Scan for the cell matching the given text and deliver its (X, Y) coordinate at center. 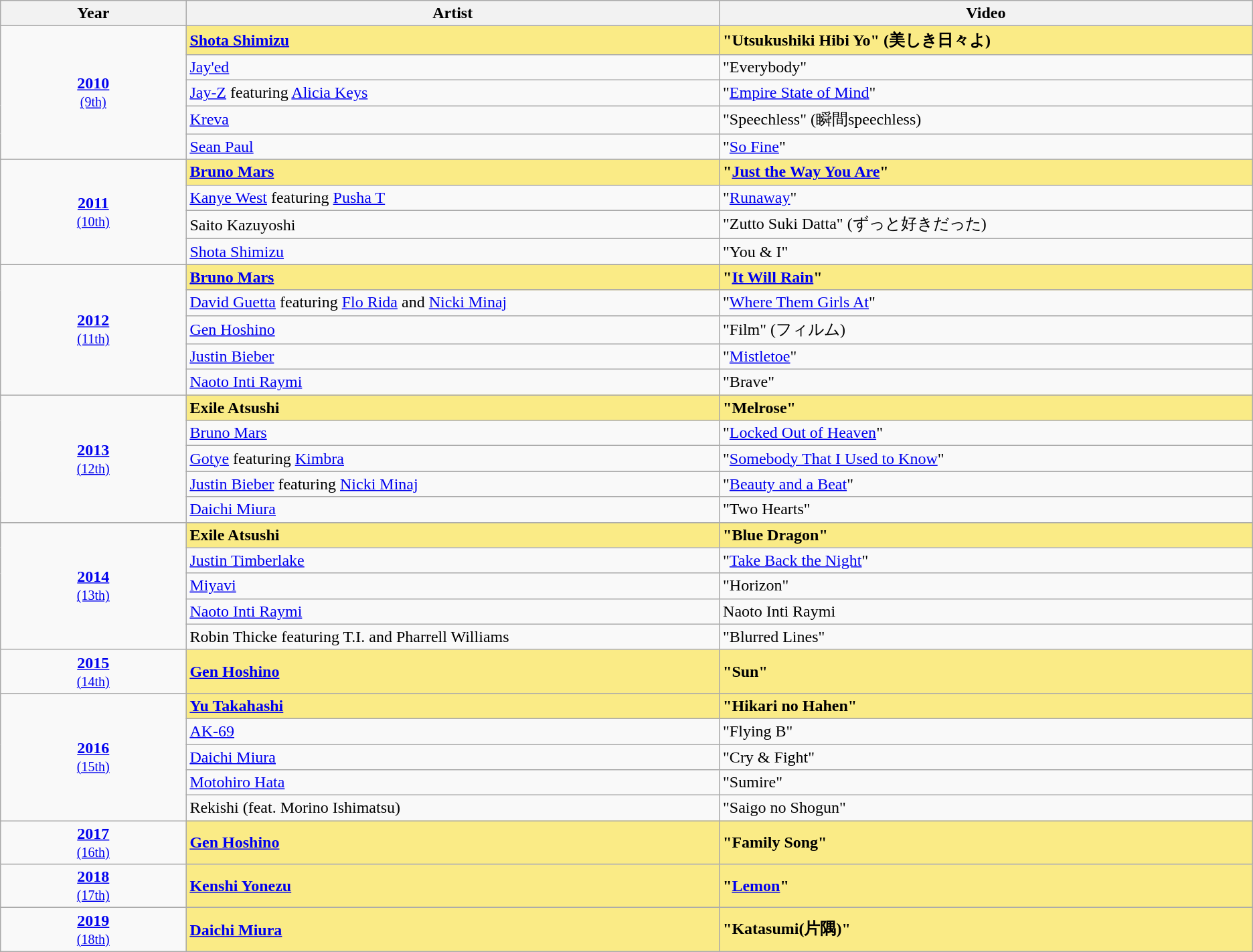
"Runaway" (987, 197)
2014(13th) (94, 586)
Robin Thicke featuring T.I. and Pharrell Williams (452, 637)
"Blue Dragon" (987, 535)
Sean Paul (452, 147)
"Just the Way You Are" (987, 172)
"Horizon" (987, 586)
Kanye West featuring Pusha T (452, 197)
"Take Back the Night" (987, 560)
"Melrose" (987, 408)
"So Fine" (987, 147)
2011(10th) (94, 212)
Justin Bieber (452, 357)
Video (987, 13)
Rekishi (feat. Morino Ishimatsu) (452, 808)
"Mistletoe" (987, 357)
"Film" (フィルム) (987, 329)
"Sumire" (987, 783)
2015(14th) (94, 671)
"Beauty and a Beat" (987, 484)
Saito Kazuyoshi (452, 225)
"Family Song" (987, 842)
"Two Hearts" (987, 509)
Justin Timberlake (452, 560)
2018(17th) (94, 886)
2013(12th) (94, 459)
Artist (452, 13)
Miyavi (452, 586)
Kenshi Yonezu (452, 886)
Justin Bieber featuring Nicki Minaj (452, 484)
David Guetta featuring Flo Rida and Nicki Minaj (452, 303)
2019(18th) (94, 929)
"Flying B" (987, 731)
"Sun" (987, 671)
"Speechless" (瞬間speechless) (987, 121)
"Katasumi(片隅)" (987, 929)
Jay'ed (452, 67)
"Everybody" (987, 67)
"Hikari no Hahen" (987, 706)
"Lemon" (987, 886)
"Cry & Fight" (987, 757)
Jay-Z featuring Alicia Keys (452, 92)
Gotye featuring Kimbra (452, 459)
2016(15th) (94, 757)
Motohiro Hata (452, 783)
"You & I" (987, 252)
2017(16th) (94, 842)
"Where Them Girls At" (987, 303)
Yu Takahashi (452, 706)
"Blurred Lines" (987, 637)
AK-69 (452, 731)
"Utsukushiki Hibi Yo" (美しき日々よ) (987, 40)
"Locked Out of Heaven" (987, 433)
2012(11th) (94, 329)
"Zutto Suki Datta" (ずっと好きだった) (987, 225)
Kreva (452, 121)
"Brave" (987, 382)
"Saigo no Shogun" (987, 808)
2010(9th) (94, 92)
Year (94, 13)
"Empire State of Mind" (987, 92)
"Somebody That I Used to Know" (987, 459)
"It Will Rain" (987, 277)
